Scan for the cell matching the given text and deliver its (X, Y) coordinate at center. 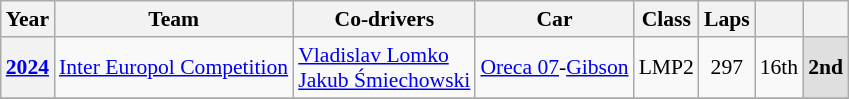
Vladislav Lomko Jakub Śmiechowski (384, 68)
Laps (727, 19)
Car (554, 19)
16th (780, 68)
Class (666, 19)
Oreca 07-Gibson (554, 68)
297 (727, 68)
Year (28, 19)
LMP2 (666, 68)
Team (174, 19)
Co-drivers (384, 19)
2024 (28, 68)
Inter Europol Competition (174, 68)
2nd (826, 68)
